Locate the cell with the specified text and output its (x, y) center coordinate. 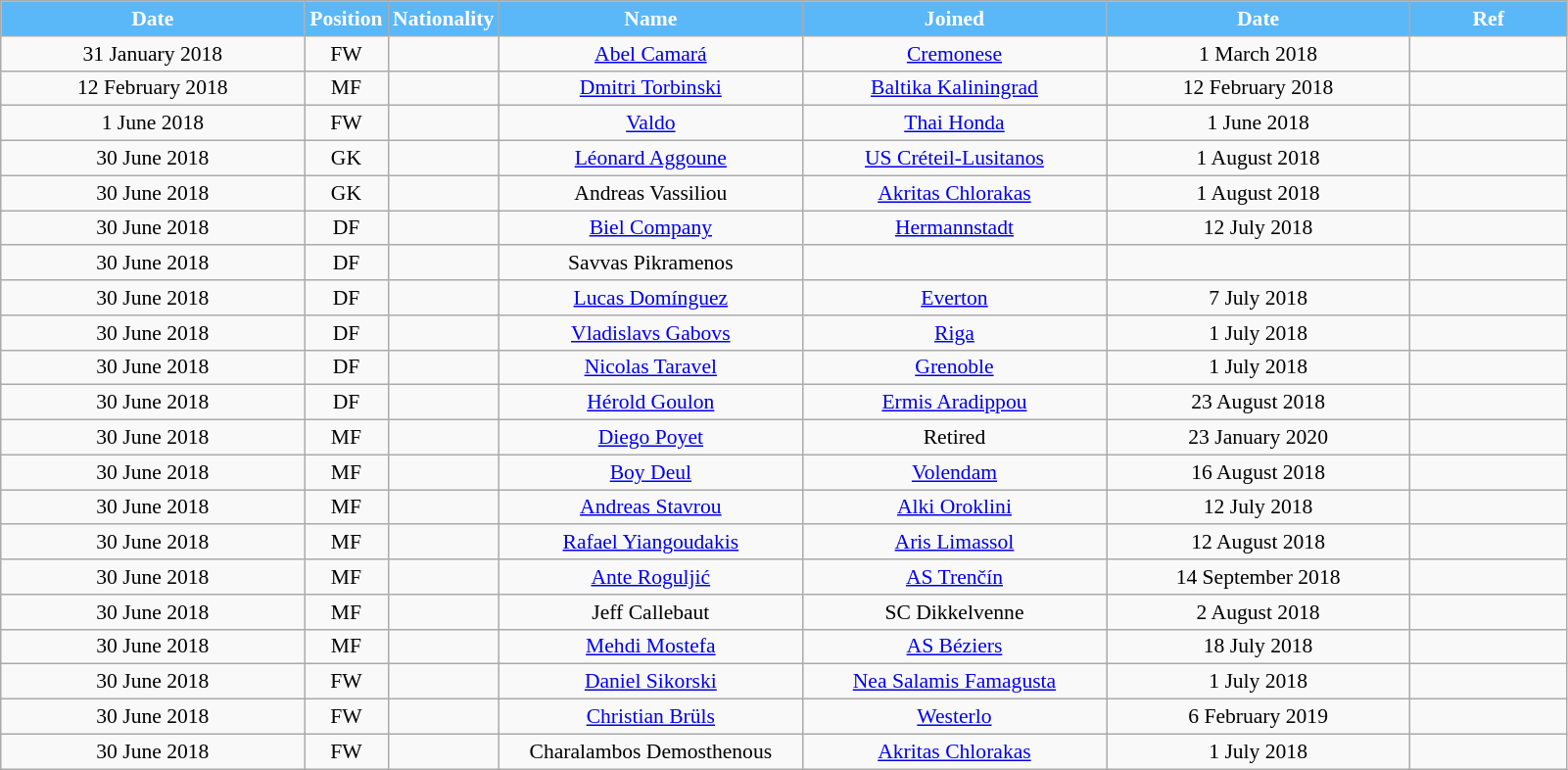
Valdo (650, 123)
Boy Deul (650, 472)
7 July 2018 (1259, 298)
Nea Salamis Famagusta (954, 682)
Andreas Stavrou (650, 507)
12 August 2018 (1259, 543)
AS Trenčín (954, 577)
31 January 2018 (153, 54)
Position (347, 19)
Diego Poyet (650, 438)
Thai Honda (954, 123)
Ante Roguljić (650, 577)
Aris Limassol (954, 543)
Hérold Goulon (650, 403)
Biel Company (650, 228)
Savvas Pikramenos (650, 264)
US Créteil-Lusitanos (954, 159)
AS Béziers (954, 647)
Alki Oroklini (954, 507)
2 August 2018 (1259, 612)
Ermis Aradippou (954, 403)
6 February 2019 (1259, 717)
Cremonese (954, 54)
Ref (1489, 19)
Nationality (443, 19)
Volendam (954, 472)
Léonard Aggoune (650, 159)
14 September 2018 (1259, 577)
18 July 2018 (1259, 647)
Charalambos Demosthenous (650, 751)
Abel Camará (650, 54)
SC Dikkelvenne (954, 612)
Dmitri Torbinski (650, 88)
Vladislavs Gabovs (650, 333)
Mehdi Mostefa (650, 647)
Joined (954, 19)
Everton (954, 298)
Christian Brüls (650, 717)
Grenoble (954, 367)
Retired (954, 438)
Riga (954, 333)
Rafael Yiangoudakis (650, 543)
Nicolas Taravel (650, 367)
23 January 2020 (1259, 438)
Lucas Domínguez (650, 298)
Andreas Vassiliou (650, 193)
Jeff Callebaut (650, 612)
23 August 2018 (1259, 403)
Baltika Kaliningrad (954, 88)
Hermannstadt (954, 228)
Name (650, 19)
16 August 2018 (1259, 472)
Daniel Sikorski (650, 682)
1 March 2018 (1259, 54)
Westerlo (954, 717)
